Determine the [x, y] coordinate at the center of the cell enclosing the given text.  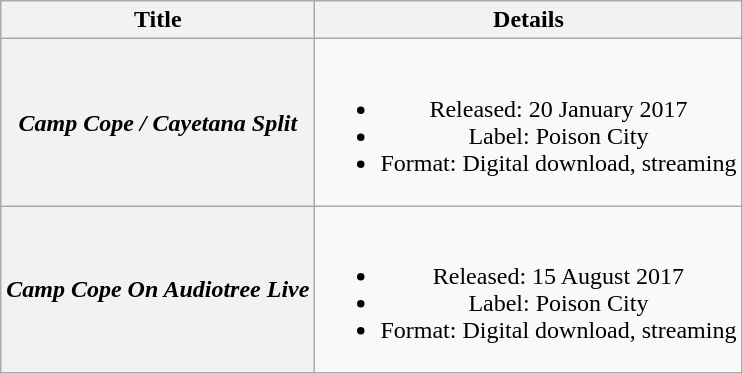
Camp Cope / Cayetana Split [158, 122]
Camp Cope On Audiotree Live [158, 290]
Released: 15 August 2017 Label: Poison CityFormat: Digital download, streaming [528, 290]
Released: 20 January 2017Label: Poison CityFormat: Digital download, streaming [528, 122]
Title [158, 20]
Details [528, 20]
